Determine the (x, y) coordinate at the center of the cell enclosing the given text.  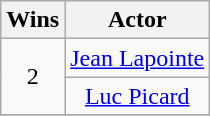
Wins (33, 20)
Actor (138, 20)
Luc Picard (138, 96)
2 (33, 77)
Jean Lapointe (138, 58)
